Locate the cell with the specified text and output its [X, Y] center coordinate. 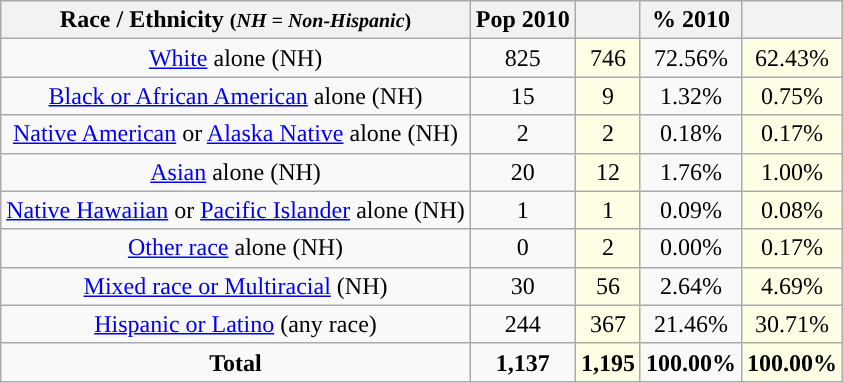
9 [608, 96]
White alone (NH) [236, 58]
56 [608, 286]
12 [608, 172]
0 [522, 248]
Asian alone (NH) [236, 172]
62.43% [792, 58]
Race / Ethnicity (NH = Non-Hispanic) [236, 20]
1,195 [608, 362]
1.32% [690, 96]
30 [522, 286]
30.71% [792, 324]
2.64% [690, 286]
1,137 [522, 362]
4.69% [792, 286]
0.08% [792, 210]
Other race alone (NH) [236, 248]
746 [608, 58]
1.76% [690, 172]
% 2010 [690, 20]
Native American or Alaska Native alone (NH) [236, 134]
367 [608, 324]
20 [522, 172]
0.09% [690, 210]
Pop 2010 [522, 20]
Mixed race or Multiracial (NH) [236, 286]
Total [236, 362]
Native Hawaiian or Pacific Islander alone (NH) [236, 210]
0.00% [690, 248]
21.46% [690, 324]
0.75% [792, 96]
244 [522, 324]
1.00% [792, 172]
15 [522, 96]
Hispanic or Latino (any race) [236, 324]
72.56% [690, 58]
Black or African American alone (NH) [236, 96]
0.18% [690, 134]
825 [522, 58]
